Scan for the cell matching the given text and deliver its [X, Y] coordinate at center. 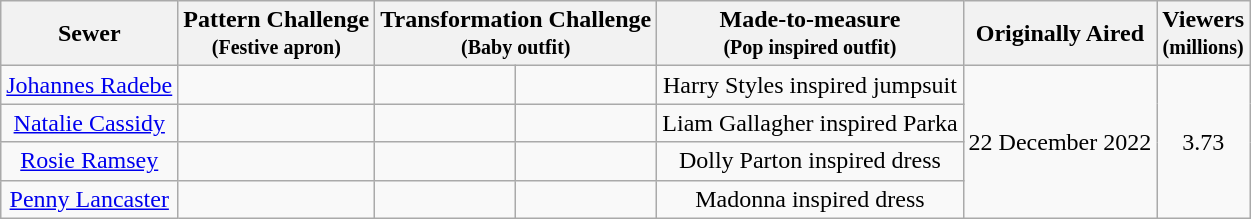
3.73 [1204, 142]
22 December 2022 [1060, 142]
Liam Gallagher inspired Parka [810, 123]
Rosie Ramsey [90, 161]
Johannes Radebe [90, 85]
Transformation Challenge (Baby outfit) [516, 34]
Sewer [90, 34]
Dolly Parton inspired dress [810, 161]
Harry Styles inspired jumpsuit [810, 85]
Originally Aired [1060, 34]
Madonna inspired dress [810, 199]
Viewers(millions) [1204, 34]
Penny Lancaster [90, 199]
Pattern Challenge (Festive apron) [276, 34]
Made-to-measure (Pop inspired outfit) [810, 34]
Natalie Cassidy [90, 123]
